Search for the cell housing the specified text and yield its (x, y) center coordinate. 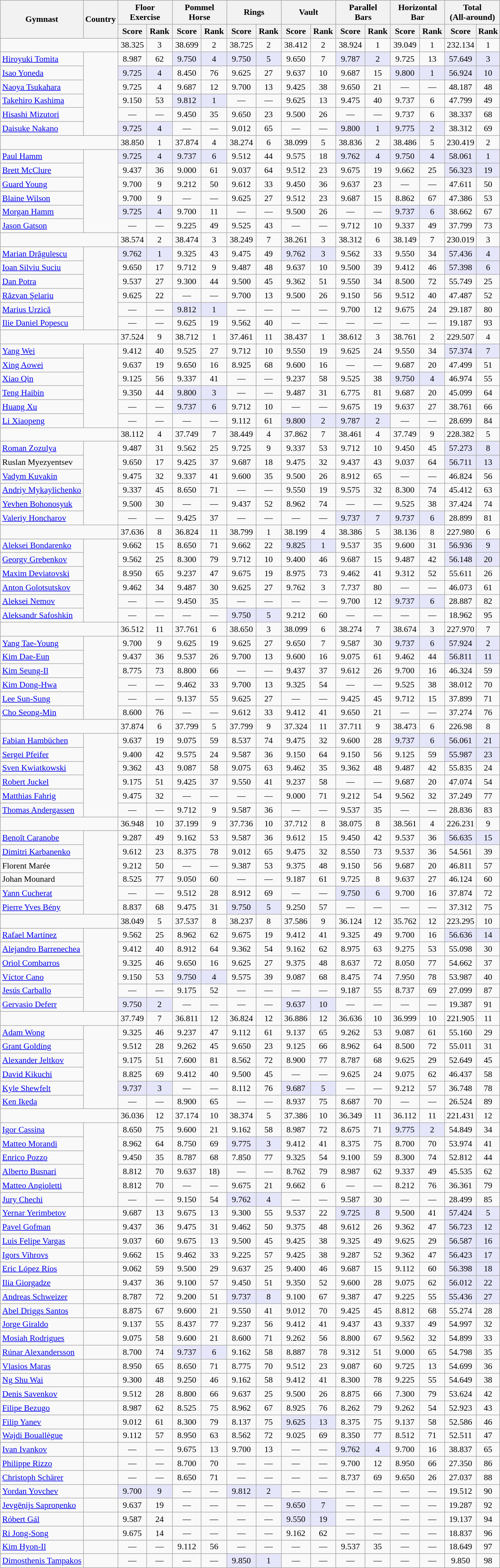
38.149 (405, 240)
56.398 (461, 1269)
55.160 (461, 1032)
36.636 (351, 1019)
Pavel Gofman (42, 1227)
8.862 (405, 198)
56.723 (461, 1227)
Anton Golotsutskov (42, 587)
37.312 (461, 908)
6.775 (351, 393)
Florent Marée (42, 866)
37.386 (296, 1116)
Yernar Yerimbetov (42, 1213)
45.535 (461, 1172)
38.237 (241, 921)
38.612 (351, 337)
Gervasio Deferr (42, 1005)
Jury Chechi (42, 1200)
Wajdi Bouallègue (42, 1436)
Cho Seong-Min (42, 713)
38.474 (187, 240)
7.737 (351, 587)
Matteo Morandi (42, 1144)
57.649 (461, 59)
8.762 (296, 1172)
38.799 (241, 532)
56.061 (461, 740)
38.650 (241, 629)
Jorge Giraldo (42, 1324)
37.524 (133, 337)
8.212 (405, 1185)
Kim Seung-Il (42, 671)
8.537 (241, 740)
Răzvan Şelariu (42, 295)
230.019 (461, 240)
36.036 (133, 1116)
38.836 (351, 142)
Aleksei Nemov (42, 602)
38.112 (133, 434)
Isao Yoneda (42, 73)
Vlasios Maras (42, 1366)
37.199 (187, 824)
89 (488, 1102)
8.825 (133, 1074)
Marius Urzică (42, 310)
Jevgēņijs Saproņenko (42, 1506)
38.712 (187, 337)
46.124 (461, 879)
87 (488, 991)
Takehiro Kashima (42, 101)
Xiao Qin (42, 379)
56.636 (461, 935)
Christoph Schärer (42, 1477)
96 (488, 1533)
46.974 (461, 379)
8.687 (351, 1102)
229.507 (461, 337)
Ng Shu Wai (42, 1380)
38.924 (351, 45)
47.799 (461, 101)
Ri Jong-Song (42, 1533)
38.337 (461, 115)
19.137 (461, 1519)
19.287 (461, 1506)
8.112 (241, 1088)
38.049 (133, 921)
37.761 (187, 629)
38.249 (241, 240)
55.835 (461, 768)
37.174 (187, 1116)
38.699 (187, 45)
Hiroyuki Tomita (42, 59)
Matteo Angioletti (42, 1185)
Denis Savenkov (42, 1394)
Ilia Giorgadze (42, 1283)
ParallelBars (363, 12)
Guard Young (42, 184)
Vault (309, 12)
37.324 (296, 727)
8.675 (351, 1130)
Vadym Kuvakin (42, 476)
84 (488, 421)
27.350 (461, 1464)
55.611 (461, 574)
Alexander Jeltkov (42, 1061)
7.950 (405, 977)
Dimitri Karbanenko (42, 852)
8.475 (351, 977)
226.231 (461, 824)
27.037 (461, 1477)
Gymnast (42, 20)
Daisuke Nakano (42, 129)
57.374 (461, 351)
8.937 (296, 1102)
55.274 (461, 1311)
27.099 (461, 991)
Ruslan Myezyentsev (42, 463)
Dimosthenis Tampakos (42, 1561)
9.050 (187, 879)
38.461 (351, 434)
56.323 (461, 171)
8.050 (405, 963)
37.461 (241, 337)
Yang Wei (42, 351)
Matthias Fahrig (42, 796)
47.499 (461, 365)
37.586 (296, 921)
36.112 (405, 1116)
Rafael Martínez (42, 935)
37.899 (461, 699)
Luis Felipe Vargas (42, 1241)
Teng Haibin (42, 393)
9.200 (187, 1297)
45.099 (461, 393)
28.499 (461, 1200)
54.649 (461, 1380)
56.423 (461, 1255)
46.811 (461, 866)
Róbert Gál (42, 1519)
Ivan Ivankov (42, 1450)
95 (488, 616)
Alejandro Barrenechea (42, 949)
38.662 (461, 212)
54.662 (461, 963)
54.798 (461, 1353)
7.300 (405, 1394)
7.600 (187, 1061)
54.699 (461, 1366)
8.450 (187, 73)
52.649 (461, 1061)
37.424 (461, 504)
57.436 (461, 254)
221.905 (461, 1019)
9.825 (296, 546)
38.437 (296, 337)
Naoya Tsukahara (42, 87)
46.824 (461, 476)
57.924 (461, 643)
38.449 (241, 434)
Aleksandr Safoshkin (42, 616)
55.011 (461, 1047)
28.836 (461, 810)
Abel Driggs Santos (42, 1311)
9.025 (296, 1436)
56.148 (461, 560)
Kim Hyon-Il (42, 1547)
98 (488, 1561)
Xing Aowei (42, 365)
Andriy Mykaylichenko (42, 490)
37.636 (133, 532)
55.436 (461, 1297)
94 (488, 1519)
Oriol Combarros (42, 963)
8.837 (133, 908)
38.374 (241, 1116)
52.923 (461, 1408)
Lee Sun-Sung (42, 699)
Philippe Rizzo (42, 1464)
19.187 (461, 323)
54.997 (461, 1324)
48.187 (461, 87)
HorizontalBar (418, 12)
Benoît Caranobe (42, 838)
PommelHorse (199, 12)
Johan Mounard (42, 879)
37.862 (296, 434)
38.136 (405, 532)
93 (488, 323)
53.974 (461, 1144)
37.711 (351, 727)
28.887 (461, 602)
46.073 (461, 587)
38.725 (241, 45)
Sergei Pfeifer (42, 755)
David Kikuchi (42, 1074)
90 (488, 1491)
Total(All-around) (472, 12)
37.274 (461, 713)
Rings (254, 12)
36.748 (461, 1088)
227.980 (461, 532)
Li Xiaopeng (42, 421)
223.295 (461, 921)
47.487 (461, 295)
47.386 (461, 198)
91 (488, 1005)
Filip Yanev (42, 1422)
54.899 (461, 1338)
55.987 (461, 755)
Adam Wong (42, 1032)
38.561 (405, 824)
36.512 (133, 629)
56.711 (461, 463)
Yann Cucherat (42, 893)
52.812 (461, 1158)
Brett McClure (42, 171)
Filipe Bezugo (42, 1408)
88 (488, 1477)
Ken Ikeda (42, 1102)
Yordan Yovchev (42, 1491)
56.012 (461, 1283)
8.750 (187, 1144)
9.275 (405, 949)
Víctor Cano (42, 977)
Jesús Carballo (42, 991)
45.412 (461, 490)
52.511 (461, 1436)
Valeriy Honcharov (42, 518)
36.361 (461, 1185)
227.970 (461, 629)
56.587 (461, 1241)
Igors Vihrovs (42, 1255)
28.899 (461, 518)
Maxim Deviatovski (42, 574)
7.850 (241, 1158)
86 (488, 1464)
Kim Dae-Eun (42, 657)
47.611 (461, 184)
83 (488, 810)
19.512 (461, 1491)
38.386 (351, 532)
Enrico Pozzo (42, 1158)
Hisashi Mizutori (42, 115)
92 (488, 1506)
38.574 (133, 240)
56.936 (461, 546)
Alberto Busnari (42, 1172)
18.649 (461, 1547)
Kyle Shewfelt (42, 1088)
FloorExercise (145, 12)
9.062 (133, 1269)
230.419 (461, 142)
26.524 (461, 1102)
Marian Drăgulescu (42, 254)
18.837 (461, 1533)
52.586 (461, 1422)
38.837 (461, 1450)
38.486 (405, 142)
38.473 (405, 727)
97 (488, 1547)
Thomas Andergassen (42, 810)
56.635 (461, 838)
226.98 (461, 727)
8.550 (351, 852)
Georgy Grebenkov (42, 560)
8.350 (351, 1436)
8.637 (351, 963)
8.262 (351, 1408)
Kim Dong-Hwa (42, 685)
38.325 (133, 45)
54.561 (461, 852)
Pierre Yves Bény (42, 908)
36.349 (351, 1116)
28.699 (461, 421)
Morgan Hamm (42, 212)
46.324 (461, 671)
37.736 (241, 824)
8.137 (241, 1422)
Grant Golding (42, 1047)
Fabian Hambüchen (42, 740)
228.382 (461, 434)
232.134 (461, 45)
8.512 (405, 1436)
Rúnar Alexandersson (42, 1353)
56.811 (461, 657)
36.811 (187, 1019)
57.273 (461, 449)
55.749 (461, 282)
8.437 (187, 1324)
Aleksei Bondarenko (42, 546)
57.424 (461, 1213)
82 (488, 602)
36.999 (405, 1019)
37.712 (296, 824)
Igor Cassina (42, 1130)
47.074 (461, 782)
Yevhen Bohonosyuk (42, 504)
38.674 (405, 629)
37.537 (187, 921)
Yang Tae-Young (42, 643)
38.412 (296, 45)
8.887 (296, 1353)
Ilie Daniel Popescu (42, 323)
Country (100, 20)
Sven Kwiatkowski (42, 768)
53.987 (461, 977)
38.075 (351, 824)
55.098 (461, 949)
18) (214, 1172)
37.249 (461, 796)
53.624 (461, 1394)
Ioan Silviu Suciu (42, 268)
Huang Xu (42, 407)
35.762 (405, 921)
221.431 (461, 1116)
57.398 (461, 268)
Andreas Schweizer (42, 1297)
36.124 (351, 921)
Eric López Ríos (42, 1269)
54.849 (461, 1130)
38.012 (461, 685)
56.924 (461, 73)
Mosiah Rodrigues (42, 1338)
18.962 (461, 616)
36.886 (296, 1019)
36.948 (133, 824)
Jason Gatson (42, 226)
46.437 (461, 1074)
19.387 (461, 1005)
58.061 (461, 157)
38.199 (296, 532)
Dan Potra (42, 282)
85 (488, 1200)
Robert Juckel (42, 782)
Blaine Wilson (42, 198)
Roman Zozulya (42, 449)
38.261 (296, 240)
39.049 (405, 45)
Paul Hamm (42, 157)
29.187 (461, 310)
38.850 (133, 142)
